Detect which cell encompasses the target text, then output its [X, Y] center coordinate. 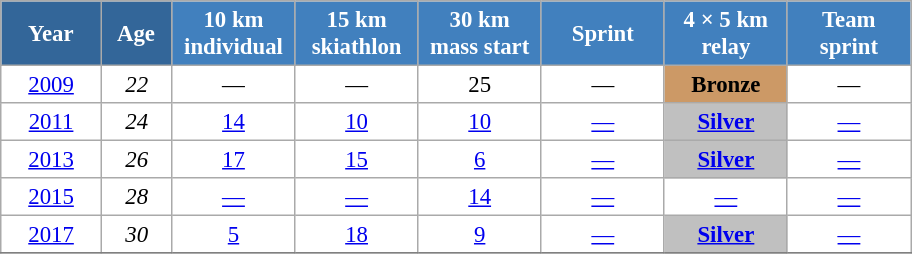
15 [356, 160]
Team sprint [848, 34]
5 [234, 235]
2009 [52, 85]
2013 [52, 160]
28 [136, 197]
Year [52, 34]
Bronze [726, 85]
6 [480, 160]
30 [136, 235]
4 × 5 km relay [726, 34]
15 km skiathlon [356, 34]
Age [136, 34]
Sprint [602, 34]
26 [136, 160]
10 km individual [234, 34]
18 [356, 235]
24 [136, 122]
30 km mass start [480, 34]
2011 [52, 122]
25 [480, 85]
2015 [52, 197]
2017 [52, 235]
17 [234, 160]
22 [136, 85]
9 [480, 235]
